Locate the cell with the specified text and output its [X, Y] center coordinate. 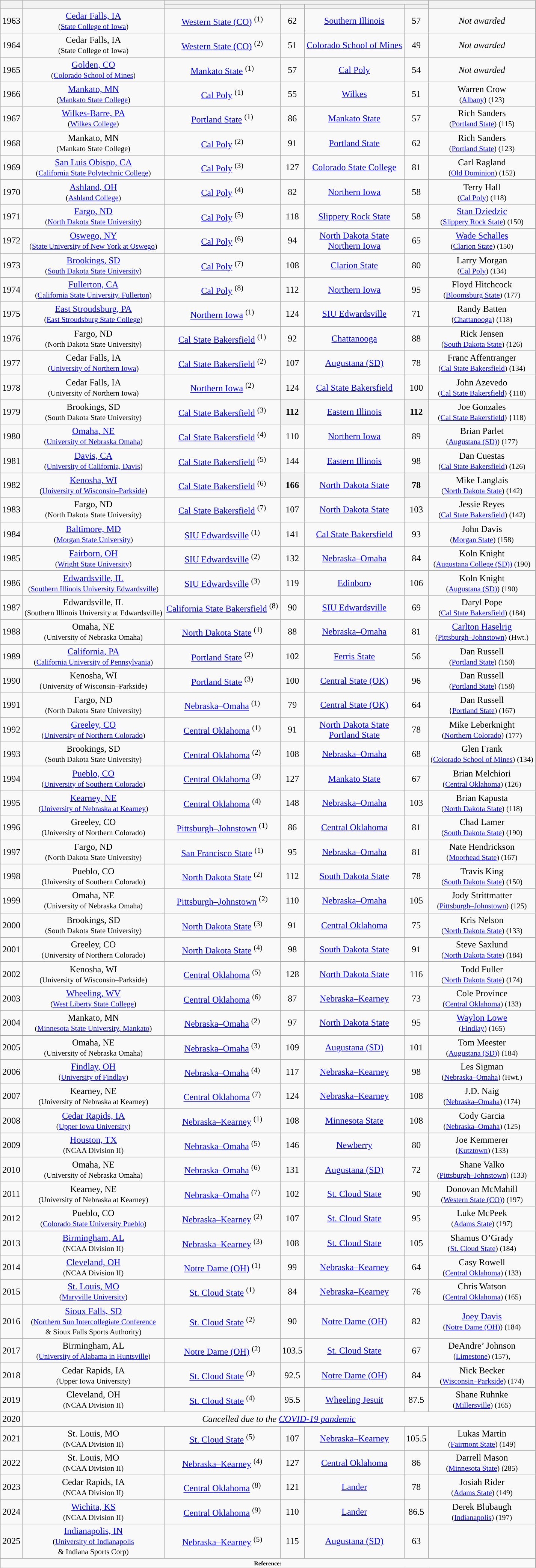
Donovan McMahill(Western State (CO)) (197) [482, 1194]
North Dakota State (2) [222, 876]
Joey Davis(Notre Dame (OH)) (184) [482, 1321]
1992 [11, 730]
54 [416, 70]
65 [416, 240]
Carlton Haselrig(Pittsburgh–Johnstown) (Hwt.) [482, 632]
J.D. Naig(Nebraska–Omaha) (174) [482, 1096]
Nick Becker(Wisconsin–Parkside) (174) [482, 1375]
Cal State Bakersfield (5) [222, 461]
Dan Russell(Portland State) (150) [482, 656]
105.5 [416, 1438]
1972 [11, 240]
89 [416, 437]
1988 [11, 632]
99 [292, 1267]
Birmingham, AL(NCAA Division II) [94, 1243]
Fullerton, CA(California State University, Fullerton) [94, 290]
94 [292, 240]
Slippery Rock State [355, 216]
2017 [11, 1351]
Indianapolis, IN(University of Indianapolis & Indiana Sports Corp) [94, 1541]
Nebraska–Omaha (7) [222, 1194]
2015 [11, 1292]
Cal State Bakersfield (1) [222, 339]
1970 [11, 192]
Central Oklahoma (7) [222, 1096]
Wheeling Jesuit [355, 1400]
1999 [11, 901]
Cedar Rapids, IA(NCAA Division II) [94, 1488]
SIU Edwardsville (3) [222, 583]
132 [292, 558]
Pueblo, CO(Colorado State University Pueblo) [94, 1219]
1969 [11, 168]
Central Oklahoma (6) [222, 999]
Mike Leberknight(Northern Colorado) (177) [482, 730]
SIU Edwardsville (1) [222, 534]
Dan Russell(Portland State) (158) [482, 681]
Portland State [355, 143]
Cal Poly (4) [222, 192]
Central Oklahoma (8) [222, 1488]
Cal Poly (7) [222, 265]
Northern Iowa (1) [222, 314]
Davis, CA(University of California, Davis) [94, 461]
Western State (CO) (1) [222, 21]
St. Cloud State (4) [222, 1400]
1975 [11, 314]
1978 [11, 388]
2018 [11, 1375]
Central Oklahoma (2) [222, 754]
John Davis(Morgan State) (158) [482, 534]
Rich Sanders (Portland State) (115) [482, 119]
San Francisco State (1) [222, 852]
Franc Affentranger(Cal State Bakersfield) (134) [482, 363]
Nebraska–Kearney (4) [222, 1463]
69 [416, 607]
118 [292, 216]
1990 [11, 681]
1977 [11, 363]
Ashland, OH(Ashland College) [94, 192]
Central Oklahoma (3) [222, 778]
63 [416, 1541]
Nebraska–Kearney (2) [222, 1219]
2020 [11, 1419]
Joe Kemmerer(Kutztown) (133) [482, 1145]
72 [416, 1170]
Cal State Bakersfield (6) [222, 485]
North Dakota StatePortland State [355, 730]
Kris Nelson(North Dakota State) (133) [482, 925]
141 [292, 534]
2022 [11, 1463]
1968 [11, 143]
131 [292, 1170]
Portland State (2) [222, 656]
Clarion State [355, 265]
St. Cloud State (5) [222, 1438]
79 [292, 705]
Rich Sanders (Portland State) (123) [482, 143]
Nebraska–Omaha (2) [222, 1023]
Chattanooga [355, 339]
Shane Valko(Pittsburgh–Johnstown) (133) [482, 1170]
86.5 [416, 1512]
St. Cloud State (3) [222, 1375]
71 [416, 314]
Tom Meester(Augustana (SD)) (184) [482, 1047]
Waylon Lowe(Findlay) (165) [482, 1023]
1989 [11, 656]
California, PA(California University of Pennsylvania) [94, 656]
Travis King(South Dakota State) (150) [482, 876]
Fairborn, OH(Wright State University) [94, 558]
1974 [11, 290]
95.5 [292, 1400]
Golden, CO(Colorado School of Mines) [94, 70]
1971 [11, 216]
Wheeling, WV(West Liberty State College) [94, 999]
John Azevedo (Cal State Bakersfield) {118) [482, 388]
2005 [11, 1047]
Jessie Reyes(Cal State Bakersfield) (142) [482, 509]
101 [416, 1047]
68 [416, 754]
Dan Russell{Portland State) (167) [482, 705]
Nebraska–Kearney (1) [222, 1121]
2007 [11, 1096]
116 [416, 974]
Nebraska–Kearney (3) [222, 1243]
San Luis Obispo, CA(California State Polytechnic College) [94, 168]
Cal Poly [355, 70]
Darrell Mason(Minnesota State) (285) [482, 1463]
Randy Batten(Chattanooga) (118) [482, 314]
121 [292, 1488]
North Dakota State (3) [222, 925]
2008 [11, 1121]
North Dakota State (1) [222, 632]
148 [292, 803]
1983 [11, 509]
Dan Cuestas(Cal State Bakersfield) (126) [482, 461]
75 [416, 925]
1984 [11, 534]
Findlay, OH(University of Findlay) [94, 1072]
Shamus O’Grady(St. Cloud State) (184) [482, 1243]
California State Bakersfield (8) [222, 607]
Steve Saxlund(North Dakota State) (184) [482, 950]
146 [292, 1145]
Cody Garcia(Nebraska–Omaha) (125) [482, 1121]
2011 [11, 1194]
2001 [11, 950]
Cal State Bakersfield (7) [222, 509]
Mike Langlais(North Dakota State) (142) [482, 485]
1976 [11, 339]
73 [416, 999]
St. Cloud State (2) [222, 1321]
Cole Province(Central Oklahoma) (133) [482, 999]
SIU Edwardsville (2) [222, 558]
Nebraska–Kearney (5) [222, 1541]
Josiah Rider(Adams State) (149) [482, 1488]
Edwardsville, IL(Southern Illinois University at Edwardsville) [94, 607]
Cal Poly (5) [222, 216]
166 [292, 485]
Mankato State (1) [222, 70]
Casy Rowell(Central Oklahoma) (133) [482, 1267]
1973 [11, 265]
Cal State Bakersfield (3) [222, 412]
Daryl Pope(Cal State Bakersfield) (184) [482, 607]
Wilkes-Barre, PA(Wilkes College) [94, 119]
2025 [11, 1541]
96 [416, 681]
1980 [11, 437]
93 [416, 534]
Nebraska–Omaha (5) [222, 1145]
Nebraska–Omaha (1) [222, 705]
Shane Ruhnke(Millersville) (165) [482, 1400]
Cal Poly (8) [222, 290]
1981 [11, 461]
2012 [11, 1219]
Baltimore, MD(Morgan State University) [94, 534]
2014 [11, 1267]
Chad Lamer(South Dakota State) (190) [482, 827]
Central Oklahoma (1) [222, 730]
Stan Dziedzic(Slippery Rock State) (150) [482, 216]
Western State (CO) (2) [222, 45]
2016 [11, 1321]
92 [292, 339]
Portland State (1) [222, 119]
Brian Parlet(Augustana (SD)) (177) [482, 437]
DeAndre’ Johnson (Limestone) (157), [482, 1351]
Notre Dame (OH) (1) [222, 1267]
1997 [11, 852]
2019 [11, 1400]
1986 [11, 583]
Colorado State College [355, 168]
109 [292, 1047]
Ferris State [355, 656]
Carl Ragland (Old Dominion) (152) [482, 168]
Portland State (3) [222, 681]
Pittsburgh–Johnstown (2) [222, 901]
Colorado School of Mines [355, 45]
1996 [11, 827]
2009 [11, 1145]
Central Oklahoma (9) [222, 1512]
2021 [11, 1438]
Edinboro [355, 583]
Nebraska–Omaha (3) [222, 1047]
103.5 [292, 1351]
2003 [11, 999]
1994 [11, 778]
1985 [11, 558]
North Dakota State (4) [222, 950]
Cal Poly (1) [222, 94]
56 [416, 656]
East Stroudsburg, PA(East Stroudsburg State College) [94, 314]
Nate Hendrickson(Moorhead State) (167) [482, 852]
Koln Knight(Augustana (SD)) (190) [482, 583]
2010 [11, 1170]
Reference: [268, 1563]
Nebraska–Omaha (6) [222, 1170]
1967 [11, 119]
Cal State Bakersfield (2) [222, 363]
Southern Illinois [355, 21]
Houston, TX(NCAA Division II) [94, 1145]
1995 [11, 803]
87 [292, 999]
1966 [11, 94]
Lukas Martin(Fairmont State) (149) [482, 1438]
Sioux Falls, SD(Northern Sun Intercollegiate Conference & Sioux Falls Sports Authority) [94, 1321]
1979 [11, 412]
Notre Dame (OH) (2) [222, 1351]
Birmingham, AL(University of Alabama in Huntsville) [94, 1351]
Edwardsville, IL(Southern Illinois University Edwardsville) [94, 583]
Joe Gonzales(Cal State Bakersfield) {118) [482, 412]
1982 [11, 485]
Les Sigman(Nebraska–Omaha) (Hwt.) [482, 1072]
Mankato, MN(Minnesota State University, Mankato) [94, 1023]
106 [416, 583]
Derek Blubaugh(Indianapolis) (197) [482, 1512]
Cal Poly (2) [222, 143]
Cancelled due to the COVID-19 pandemic [279, 1419]
Luke McPeek(Adams State) (197) [482, 1219]
1991 [11, 705]
Central Oklahoma (4) [222, 803]
Newberry [355, 1145]
Glen Frank(Colorado School of Mines) (134) [482, 754]
55 [292, 94]
1987 [11, 607]
Central Oklahoma (5) [222, 974]
115 [292, 1541]
97 [292, 1023]
Cal Poly (3) [222, 168]
49 [416, 45]
Jody Strittmatter(Pittsburgh–Johnstown) (125) [482, 901]
Oswego, NY(State University of New York at Oswego) [94, 240]
87.5 [416, 1400]
1993 [11, 754]
Wilkes [355, 94]
117 [292, 1072]
2002 [11, 974]
76 [416, 1292]
Brian Kapusta(North Dakota State) (118) [482, 803]
2024 [11, 1512]
Warren Crow (Albany) (123) [482, 94]
Pittsburgh–Johnstown (1) [222, 827]
Brian Melchiori(Central Oklahoma) (126) [482, 778]
1998 [11, 876]
Chris Watson(Central Oklahoma) (165) [482, 1292]
Minnesota State [355, 1121]
Wade Schalles(Clarion State) (150) [482, 240]
2000 [11, 925]
Larry Morgan (Cal Poly) (134) [482, 265]
Cal Poly (6) [222, 240]
2006 [11, 1072]
Floyd Hitchcock(Bloomsburg State) (177) [482, 290]
Terry Hall(Cal Poly) (118) [482, 192]
St. Cloud State (1) [222, 1292]
Northern Iowa (2) [222, 388]
Cal State Bakersfield (4) [222, 437]
1965 [11, 70]
2023 [11, 1488]
1964 [11, 45]
92.5 [292, 1375]
1963 [11, 21]
144 [292, 461]
St. Louis, MO(Maryville University) [94, 1292]
Koln Knight(Augustana College (SD)) (190) [482, 558]
Nebraska–Omaha (4) [222, 1072]
Rick Jensen(South Dakota State) (126) [482, 339]
Todd Fuller(North Dakota State) (174) [482, 974]
2004 [11, 1023]
North Dakota StateNorthern Iowa [355, 240]
2013 [11, 1243]
128 [292, 974]
Wichita, KS(NCAA Division II) [94, 1512]
119 [292, 583]
